Determine the [x, y] coordinate at the center of the cell enclosing the given text.  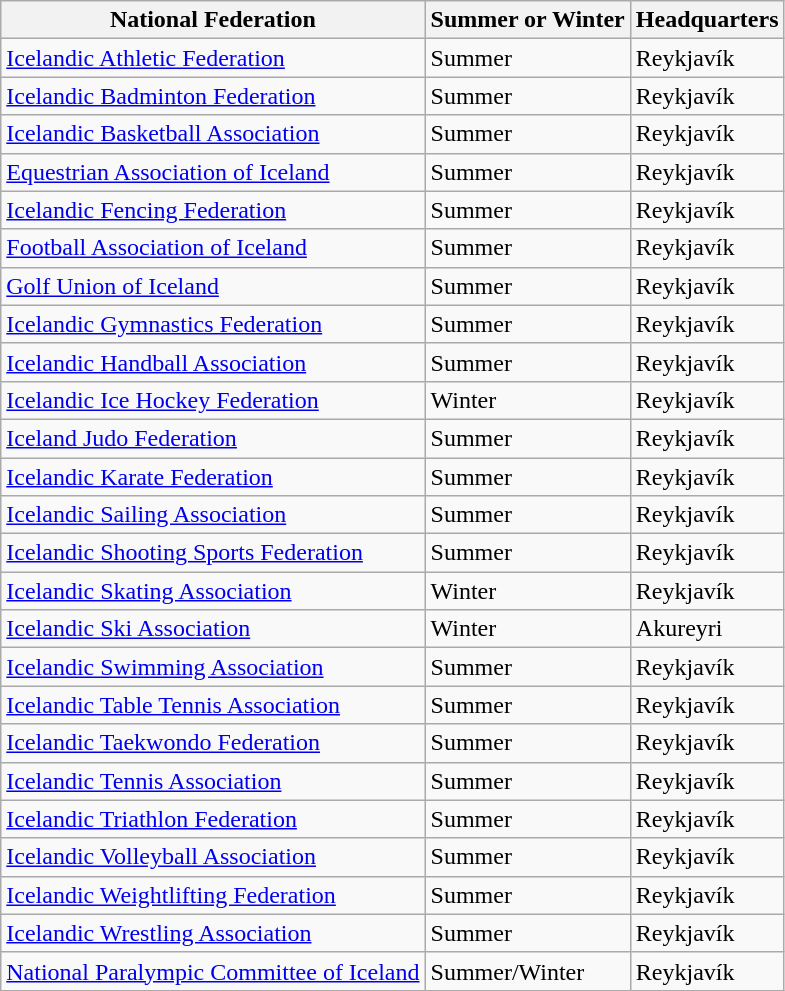
Icelandic Fencing Federation [213, 210]
Icelandic Handball Association [213, 362]
Icelandic Badminton Federation [213, 96]
National Paralympic Committee of Iceland [213, 971]
Headquarters [707, 20]
Icelandic Table Tennis Association [213, 705]
Akureyri [707, 629]
Football Association of Iceland [213, 248]
Icelandic Skating Association [213, 591]
Icelandic Shooting Sports Federation [213, 553]
Icelandic Gymnastics Federation [213, 324]
Icelandic Ski Association [213, 629]
Icelandic Swimming Association [213, 667]
Summer/Winter [528, 971]
Equestrian Association of Iceland [213, 172]
Summer or Winter [528, 20]
Icelandic Taekwondo Federation [213, 743]
Icelandic Karate Federation [213, 477]
Icelandic Ice Hockey Federation [213, 400]
Icelandic Weightlifting Federation [213, 895]
Icelandic Tennis Association [213, 781]
National Federation [213, 20]
Icelandic Wrestling Association [213, 933]
Icelandic Athletic Federation [213, 58]
Iceland Judo Federation [213, 438]
Icelandic Basketball Association [213, 134]
Golf Union of Iceland [213, 286]
Icelandic Sailing Association [213, 515]
Icelandic Volleyball Association [213, 857]
Icelandic Triathlon Federation [213, 819]
